Identify which cell holds the provided text, then report its [x, y] central coordinate. 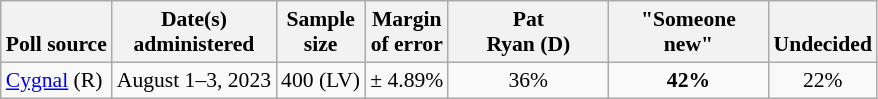
22% [823, 80]
Samplesize [320, 32]
400 (LV) [320, 80]
Marginof error [406, 32]
± 4.89% [406, 80]
PatRyan (D) [528, 32]
Undecided [823, 32]
Poll source [56, 32]
Cygnal (R) [56, 80]
42% [688, 80]
Date(s)administered [194, 32]
36% [528, 80]
"Someonenew" [688, 32]
August 1–3, 2023 [194, 80]
